Extract the (X, Y) coordinate from the center of the cell holding the provided text.  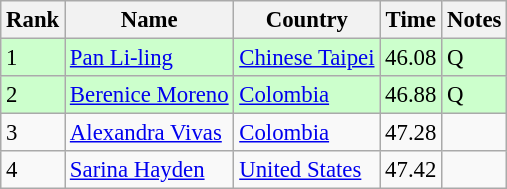
Time (411, 20)
Sarina Hayden (150, 170)
47.42 (411, 170)
Berenice Moreno (150, 95)
46.88 (411, 95)
Country (307, 20)
2 (33, 95)
4 (33, 170)
3 (33, 133)
Alexandra Vivas (150, 133)
Rank (33, 20)
Pan Li-ling (150, 58)
United States (307, 170)
47.28 (411, 133)
Chinese Taipei (307, 58)
Notes (474, 20)
1 (33, 58)
Name (150, 20)
46.08 (411, 58)
